Locate the cell with the specified text and output its [x, y] center coordinate. 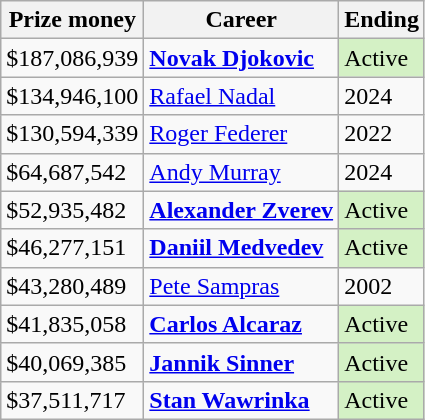
$40,069,385 [72, 362]
Pete Sampras [242, 286]
Andy Murray [242, 172]
Alexander Zverev [242, 210]
Daniil Medvedev [242, 248]
$43,280,489 [72, 286]
2022 [382, 134]
Career [242, 20]
$52,935,482 [72, 210]
Novak Djokovic [242, 58]
$37,511,717 [72, 400]
Rafael Nadal [242, 96]
$130,594,339 [72, 134]
Stan Wawrinka [242, 400]
$46,277,151 [72, 248]
$64,687,542 [72, 172]
Roger Federer [242, 134]
$134,946,100 [72, 96]
2002 [382, 286]
Carlos Alcaraz [242, 324]
$41,835,058 [72, 324]
Ending [382, 20]
Prize money [72, 20]
Jannik Sinner [242, 362]
$187,086,939 [72, 58]
